Output the (X, Y) coordinate of the center of the cell containing the given text.  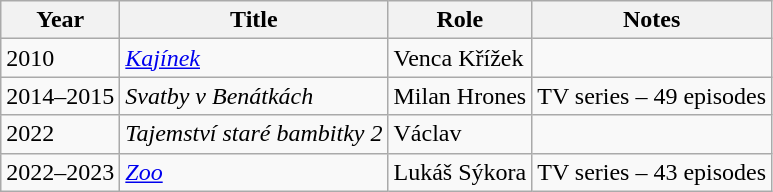
Milan Hrones (460, 96)
Role (460, 20)
Lukáš Sýkora (460, 172)
Notes (652, 20)
Year (60, 20)
Venca Křížek (460, 58)
2010 (60, 58)
Svatby v Benátkách (254, 96)
Václav (460, 134)
2022–2023 (60, 172)
Kajínek (254, 58)
2014–2015 (60, 96)
Zoo (254, 172)
2022 (60, 134)
Tajemství staré bambitky 2 (254, 134)
TV series – 49 episodes (652, 96)
TV series – 43 episodes (652, 172)
Title (254, 20)
